Extract the [x, y] coordinate from the center of the cell holding the provided text.  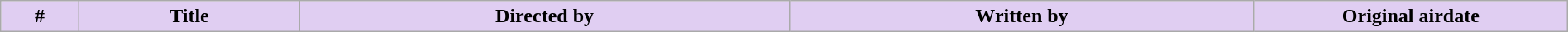
Directed by [545, 16]
Written by [1022, 16]
# [40, 16]
Title [189, 16]
Original airdate [1411, 16]
